From the cell containing the given text, extract its center point as (X, Y) coordinate. 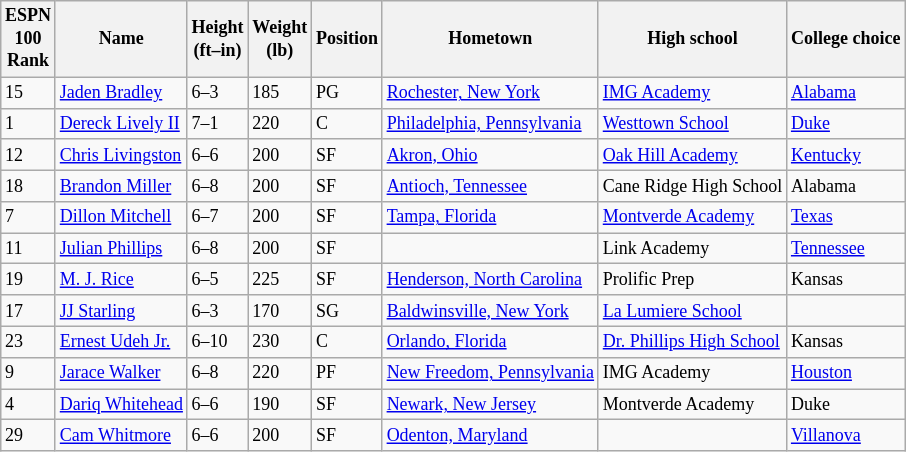
230 (280, 342)
Link Academy (692, 248)
Chris Livingston (121, 154)
Baldwinsville, New York (490, 310)
185 (280, 92)
Orlando, Florida (490, 342)
Brandon Miller (121, 186)
Akron, Ohio (490, 154)
PF (348, 372)
Weight(lb) (280, 39)
Dr. Phillips High School (692, 342)
18 (28, 186)
4 (28, 404)
Dariq Whitehead (121, 404)
Name (121, 39)
Jaden Bradley (121, 92)
190 (280, 404)
Houston (846, 372)
Villanova (846, 436)
Tennessee (846, 248)
Westtown School (692, 124)
Oak Hill Academy (692, 154)
7 (28, 218)
Height(ft–in) (218, 39)
23 (28, 342)
Texas (846, 218)
Dereck Lively II (121, 124)
1 (28, 124)
ESPN100Rank (28, 39)
La Lumiere School (692, 310)
225 (280, 280)
M. J. Rice (121, 280)
Dillon Mitchell (121, 218)
Julian Phillips (121, 248)
29 (28, 436)
Odenton, Maryland (490, 436)
12 (28, 154)
Antioch, Tennessee (490, 186)
Newark, New Jersey (490, 404)
Prolific Prep (692, 280)
170 (280, 310)
Kentucky (846, 154)
Jarace Walker (121, 372)
15 (28, 92)
7–1 (218, 124)
6–5 (218, 280)
Hometown (490, 39)
SG (348, 310)
17 (28, 310)
College choice (846, 39)
Position (348, 39)
Ernest Udeh Jr. (121, 342)
Rochester, New York (490, 92)
6–10 (218, 342)
High school (692, 39)
Henderson, North Carolina (490, 280)
6–7 (218, 218)
Tampa, Florida (490, 218)
JJ Starling (121, 310)
Cane Ridge High School (692, 186)
11 (28, 248)
9 (28, 372)
19 (28, 280)
New Freedom, Pennsylvania (490, 372)
Philadelphia, Pennsylvania (490, 124)
Cam Whitmore (121, 436)
PG (348, 92)
